Search for the cell housing the specified text and yield its [x, y] center coordinate. 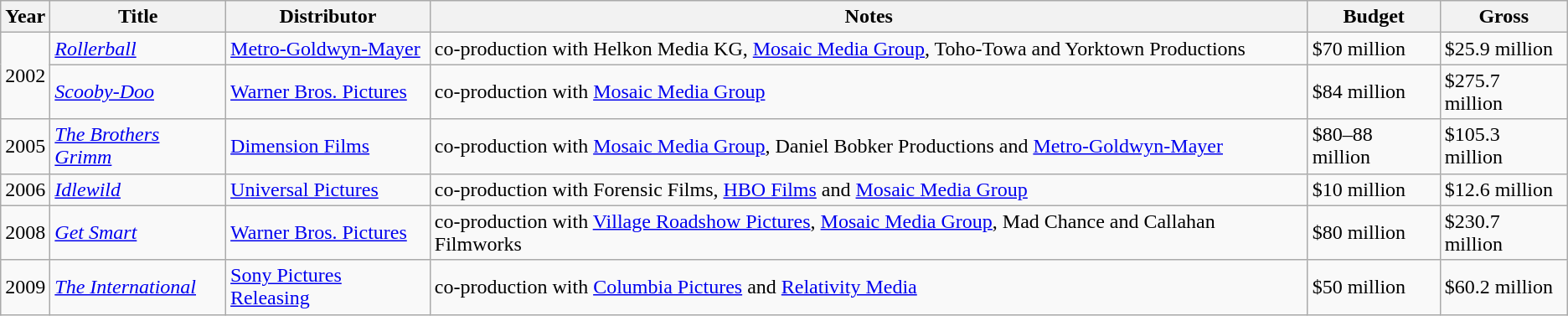
Sony Pictures Releasing [328, 287]
The International [138, 287]
Metro-Goldwyn-Mayer [328, 49]
co-production with Mosaic Media Group, Daniel Bobker Productions and Metro-Goldwyn-Mayer [869, 146]
Distributor [328, 17]
Title [138, 17]
$80–88 million [1374, 146]
Get Smart [138, 233]
Rollerball [138, 49]
Notes [869, 17]
Gross [1504, 17]
Budget [1374, 17]
Idlewild [138, 189]
$84 million [1374, 92]
$275.7 million [1504, 92]
Universal Pictures [328, 189]
co-production with Village Roadshow Pictures, Mosaic Media Group, Mad Chance and Callahan Filmworks [869, 233]
Scooby-Doo [138, 92]
The Brothers Grimm [138, 146]
2008 [25, 233]
co-production with Helkon Media KG, Mosaic Media Group, Toho-Towa and Yorktown Productions [869, 49]
2002 [25, 75]
$80 million [1374, 233]
$10 million [1374, 189]
$60.2 million [1504, 287]
2006 [25, 189]
Dimension Films [328, 146]
$25.9 million [1504, 49]
$230.7 million [1504, 233]
$12.6 million [1504, 189]
$105.3 million [1504, 146]
co-production with Forensic Films, HBO Films and Mosaic Media Group [869, 189]
2009 [25, 287]
2005 [25, 146]
co-production with Mosaic Media Group [869, 92]
co-production with Columbia Pictures and Relativity Media [869, 287]
Year [25, 17]
$50 million [1374, 287]
$70 million [1374, 49]
